Extract the [X, Y] coordinate from the center of the cell holding the provided text.  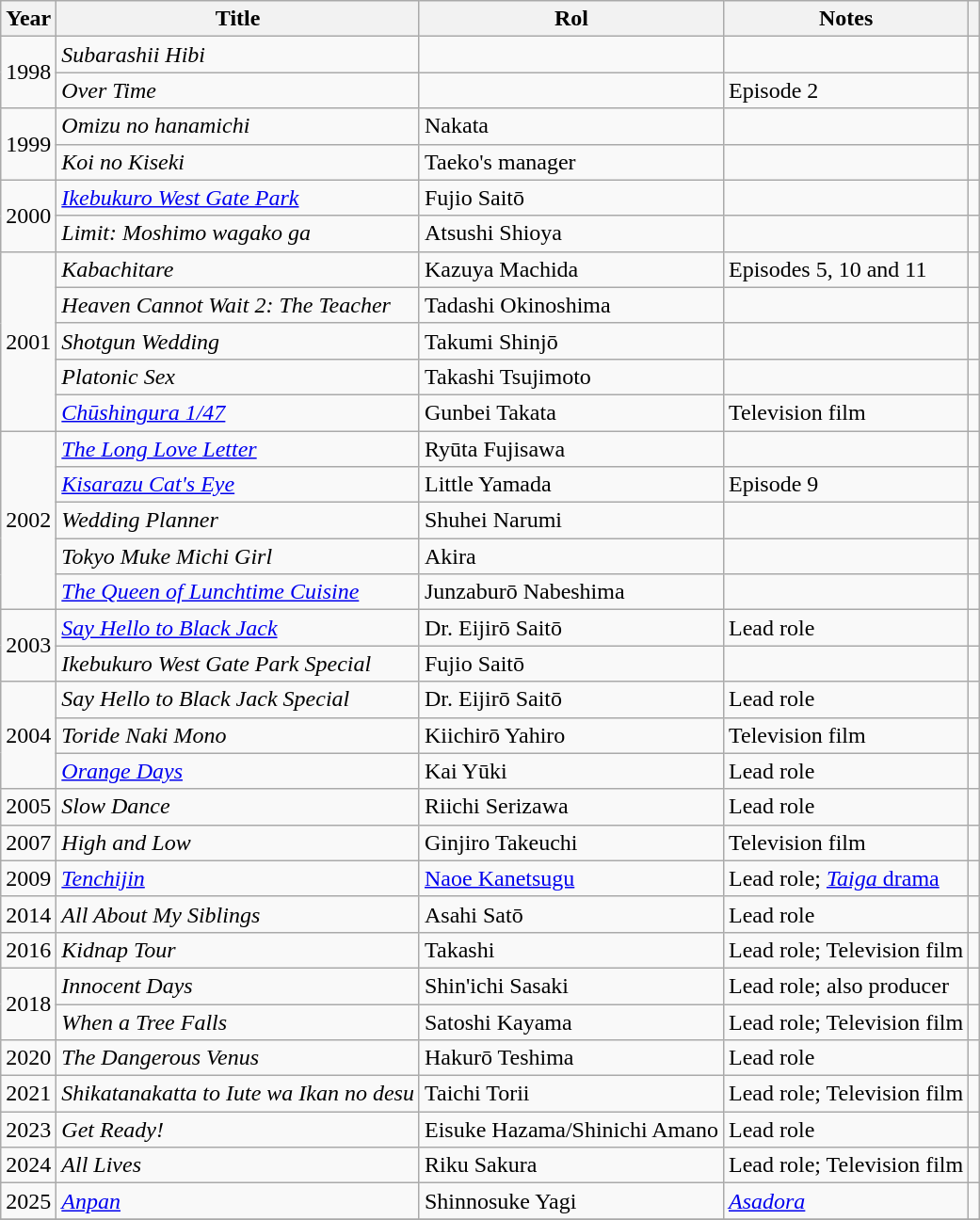
Satoshi Kayama [570, 1021]
Platonic Sex [238, 377]
Nakata [570, 126]
Ikebukuro West Gate Park [238, 198]
Anpan [238, 1201]
Lead role; Taiga drama [845, 878]
Naoe Kanetsugu [570, 878]
Kazuya Machida [570, 269]
2004 [28, 735]
Taeko's manager [570, 162]
Shotgun Wedding [238, 341]
Episodes 5, 10 and 11 [845, 269]
2007 [28, 843]
2020 [28, 1058]
2021 [28, 1094]
Episode 9 [845, 485]
Kidnap Tour [238, 950]
2023 [28, 1130]
Subarashii Hibi [238, 55]
Kai Yūki [570, 771]
Title [238, 19]
Slow Dance [238, 807]
Ryūta Fujisawa [570, 449]
Shikatanakatta to Iute wa Ikan no desu [238, 1094]
Kisarazu Cat's Eye [238, 485]
Junzaburō Nabeshima [570, 592]
1998 [28, 72]
Ikebukuro West Gate Park Special [238, 664]
2024 [28, 1165]
Say Hello to Black Jack [238, 628]
Hakurō Teshima [570, 1058]
Koi no Kiseki [238, 162]
Chūshingura 1/47 [238, 412]
2003 [28, 646]
Gunbei Takata [570, 412]
Atsushi Shioya [570, 233]
Episode 2 [845, 90]
Riku Sakura [570, 1165]
Say Hello to Black Jack Special [238, 699]
2000 [28, 216]
When a Tree Falls [238, 1021]
Eisuke Hazama/Shinichi Amano [570, 1130]
Rol [570, 19]
The Queen of Lunchtime Cuisine [238, 592]
Asahi Satō [570, 914]
2002 [28, 521]
2014 [28, 914]
Akira [570, 556]
Taichi Torii [570, 1094]
Kabachitare [238, 269]
2016 [28, 950]
Heaven Cannot Wait 2: The Teacher [238, 305]
2005 [28, 807]
Get Ready! [238, 1130]
Takashi Tsujimoto [570, 377]
Tenchijin [238, 878]
Year [28, 19]
Takumi Shinjō [570, 341]
Little Yamada [570, 485]
Ginjiro Takeuchi [570, 843]
Limit: Moshimo wagako ga [238, 233]
Notes [845, 19]
Shin'ichi Sasaki [570, 986]
2001 [28, 341]
Tokyo Muke Michi Girl [238, 556]
2025 [28, 1201]
The Long Love Letter [238, 449]
Orange Days [238, 771]
Shinnosuke Yagi [570, 1201]
All Lives [238, 1165]
Shuhei Narumi [570, 521]
Tadashi Okinoshima [570, 305]
2009 [28, 878]
All About My Siblings [238, 914]
Kiichirō Yahiro [570, 735]
Wedding Planner [238, 521]
High and Low [238, 843]
Omizu no hanamichi [238, 126]
2018 [28, 1003]
Riichi Serizawa [570, 807]
1999 [28, 144]
Toride Naki Mono [238, 735]
Asadora [845, 1201]
Takashi [570, 950]
Over Time [238, 90]
Innocent Days [238, 986]
The Dangerous Venus [238, 1058]
Lead role; also producer [845, 986]
